Identify which cell holds the provided text, then report its [x, y] central coordinate. 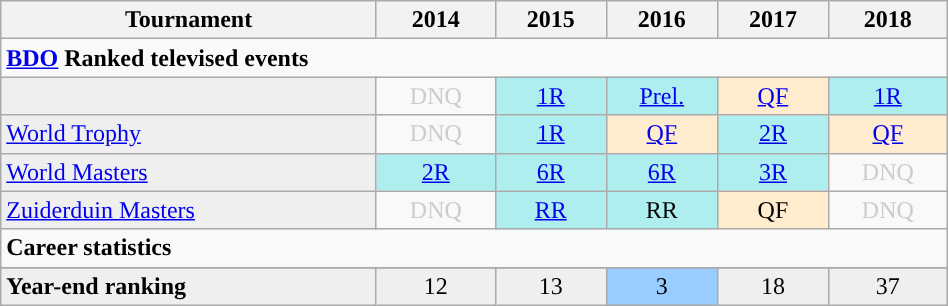
2016 [662, 20]
3R [772, 172]
3 [662, 286]
13 [550, 286]
37 [888, 286]
Prel. [662, 96]
Year-end ranking [189, 286]
18 [772, 286]
Zuiderduin Masters [189, 210]
World Trophy [189, 134]
Career statistics [474, 248]
2015 [550, 20]
BDO Ranked televised events [474, 58]
2014 [436, 20]
2017 [772, 20]
2018 [888, 20]
World Masters [189, 172]
Tournament [189, 20]
12 [436, 286]
